Output the [X, Y] coordinate of the center of the cell containing the given text.  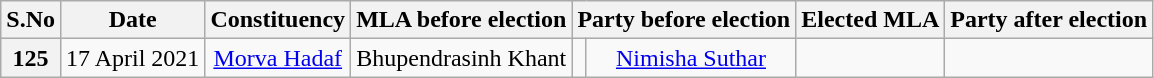
Party after election [1049, 20]
S.No [31, 20]
17 April 2021 [132, 58]
Nimisha Suthar [691, 58]
Date [132, 20]
Bhupendrasinh Khant [462, 58]
Morva Hadaf [278, 58]
125 [31, 58]
Constituency [278, 20]
Elected MLA [870, 20]
Party before election [684, 20]
MLA before election [462, 20]
